Pinpoint the cell where the given text exists, returning its [x, y] midpoint coordinate. 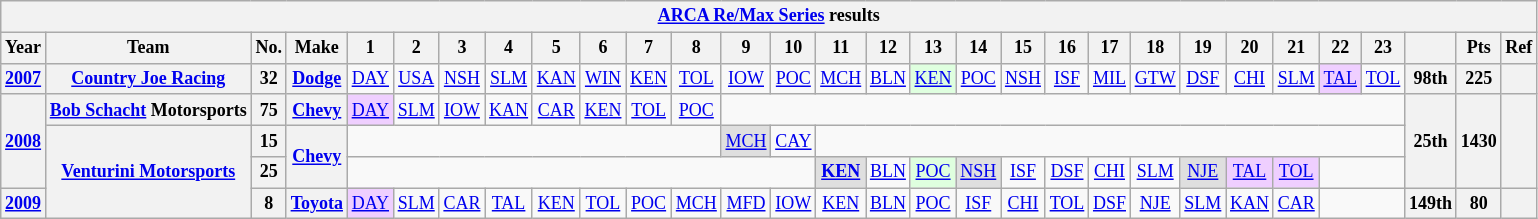
20 [1250, 48]
Toyota [316, 204]
CAY [794, 140]
17 [1110, 48]
Ref [1519, 48]
2007 [24, 78]
No. [268, 48]
Country Joe Racing [148, 78]
22 [1340, 48]
Make [316, 48]
4 [509, 48]
12 [888, 48]
19 [1203, 48]
Pts [1478, 48]
WIN [603, 78]
18 [1155, 48]
Team [148, 48]
80 [1478, 204]
32 [268, 78]
USA [416, 78]
25th [1431, 141]
225 [1478, 78]
13 [933, 48]
MFD [746, 204]
14 [978, 48]
6 [603, 48]
2008 [24, 141]
1 [370, 48]
Year [24, 48]
Dodge [316, 78]
MIL [1110, 78]
3 [462, 48]
2009 [24, 204]
ARCA Re/Max Series results [769, 16]
16 [1066, 48]
149th [1431, 204]
GTW [1155, 78]
7 [649, 48]
75 [268, 110]
11 [841, 48]
98th [1431, 78]
10 [794, 48]
23 [1382, 48]
21 [1296, 48]
2 [416, 48]
9 [746, 48]
5 [556, 48]
25 [268, 172]
Venturini Motorsports [148, 172]
Bob Schacht Motorsports [148, 110]
1430 [1478, 141]
